Detect which cell encompasses the target text, then output its (X, Y) center coordinate. 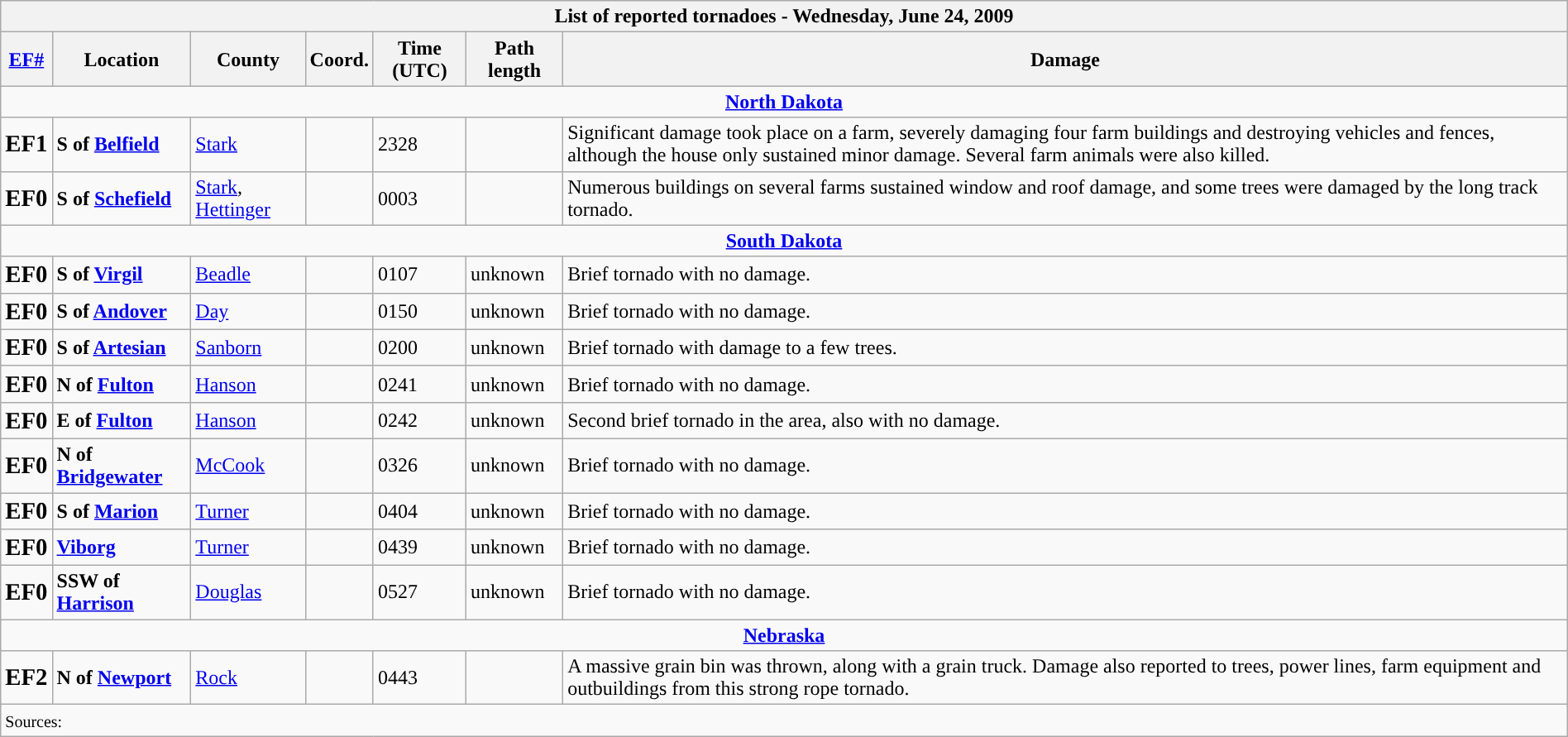
S of Schefield (122, 199)
Sanborn (248, 347)
S of Virgil (122, 275)
0443 (419, 678)
EF2 (26, 678)
S of Marion (122, 511)
0242 (419, 420)
Second brief tornado in the area, also with no damage. (1065, 420)
Location (122, 60)
N of Newport (122, 678)
Nebraska (784, 635)
North Dakota (784, 102)
Stark, Hettinger (248, 199)
0326 (419, 465)
Stark (248, 144)
0439 (419, 548)
EF1 (26, 144)
S of Belfield (122, 144)
Numerous buildings on several farms sustained window and roof damage, and some trees were damaged by the long track tornado. (1065, 199)
Rock (248, 678)
Time (UTC) (419, 60)
0527 (419, 592)
Damage (1065, 60)
2328 (419, 144)
SSW of Harrison (122, 592)
Beadle (248, 275)
Douglas (248, 592)
E of Fulton (122, 420)
Sources: (784, 720)
N of Bridgewater (122, 465)
N of Fulton (122, 384)
South Dakota (784, 241)
0003 (419, 199)
Coord. (339, 60)
0107 (419, 275)
Day (248, 311)
EF# (26, 60)
Brief tornado with damage to a few trees. (1065, 347)
0200 (419, 347)
Viborg (122, 548)
0404 (419, 511)
Path length (514, 60)
County (248, 60)
0150 (419, 311)
S of Artesian (122, 347)
0241 (419, 384)
McCook (248, 465)
List of reported tornadoes - Wednesday, June 24, 2009 (784, 17)
S of Andover (122, 311)
